Detect which cell encompasses the target text, then output its [x, y] center coordinate. 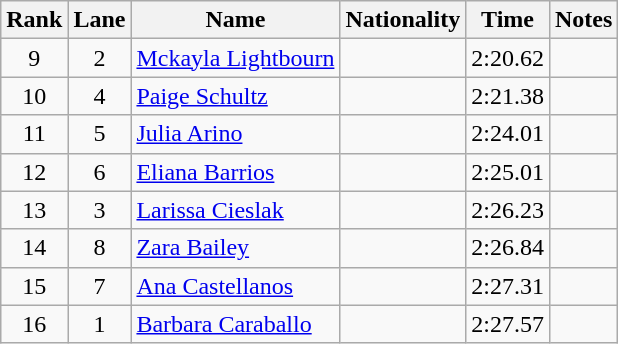
Notes [583, 20]
9 [34, 58]
10 [34, 96]
Ana Castellanos [236, 286]
2:26.23 [508, 210]
Zara Bailey [236, 248]
6 [100, 172]
Name [236, 20]
2:27.31 [508, 286]
Nationality [403, 20]
2:20.62 [508, 58]
11 [34, 134]
2 [100, 58]
2:25.01 [508, 172]
Eliana Barrios [236, 172]
15 [34, 286]
1 [100, 324]
Paige Schultz [236, 96]
2:27.57 [508, 324]
12 [34, 172]
Mckayla Lightbourn [236, 58]
16 [34, 324]
2:26.84 [508, 248]
3 [100, 210]
5 [100, 134]
Julia Arino [236, 134]
7 [100, 286]
Lane [100, 20]
Rank [34, 20]
2:21.38 [508, 96]
8 [100, 248]
13 [34, 210]
14 [34, 248]
Barbara Caraballo [236, 324]
Larissa Cieslak [236, 210]
4 [100, 96]
2:24.01 [508, 134]
Time [508, 20]
